Identify which cell holds the provided text, then report its [x, y] central coordinate. 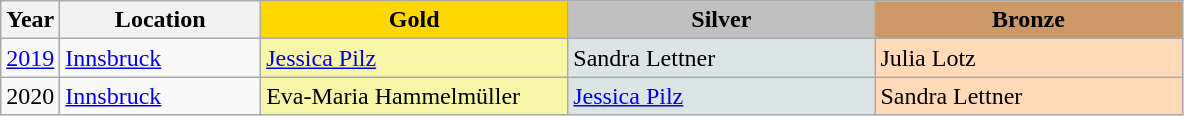
Bronze [1028, 20]
2020 [30, 96]
Eva-Maria Hammelmüller [414, 96]
Gold [414, 20]
Year [30, 20]
Julia Lotz [1028, 58]
Silver [722, 20]
2019 [30, 58]
Location [160, 20]
